For the text-containing cell, return its midpoint in [X, Y] coordinate format. 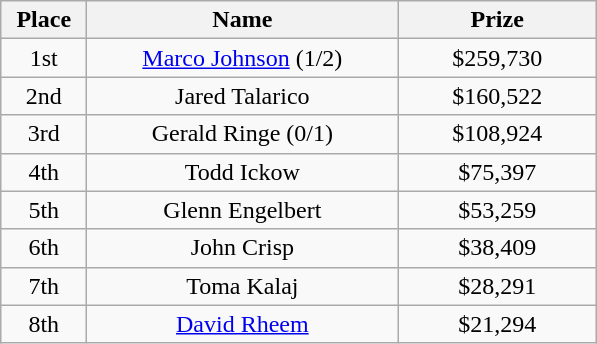
$160,522 [498, 96]
$21,294 [498, 324]
8th [44, 324]
Jared Talarico [242, 96]
$259,730 [498, 58]
David Rheem [242, 324]
7th [44, 286]
Prize [498, 20]
Marco Johnson (1/2) [242, 58]
$108,924 [498, 134]
4th [44, 172]
5th [44, 210]
3rd [44, 134]
Todd Ickow [242, 172]
Toma Kalaj [242, 286]
Glenn Engelbert [242, 210]
$53,259 [498, 210]
Place [44, 20]
Gerald Ringe (0/1) [242, 134]
2nd [44, 96]
1st [44, 58]
Name [242, 20]
$28,291 [498, 286]
6th [44, 248]
$38,409 [498, 248]
John Crisp [242, 248]
$75,397 [498, 172]
